Search for the cell housing the specified text and yield its [X, Y] center coordinate. 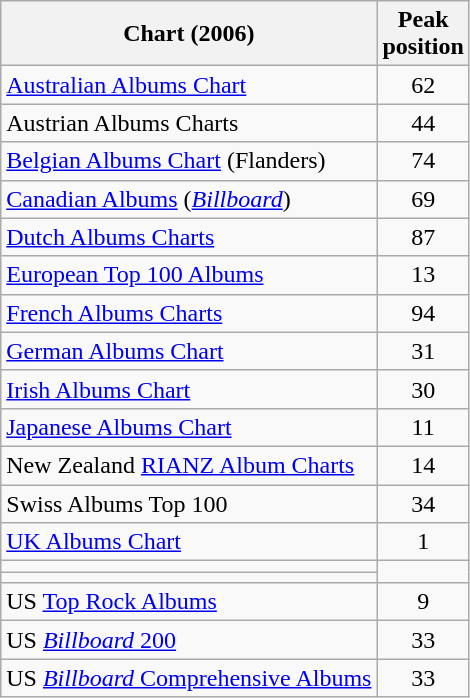
69 [423, 199]
New Zealand RIANZ Album Charts [189, 465]
87 [423, 237]
74 [423, 161]
US Billboard 200 [189, 640]
Swiss Albums Top 100 [189, 503]
30 [423, 389]
34 [423, 503]
German Albums Chart [189, 351]
44 [423, 123]
1 [423, 542]
9 [423, 602]
Austrian Albums Charts [189, 123]
Australian Albums Chart [189, 85]
11 [423, 427]
US Top Rock Albums [189, 602]
Canadian Albums (Billboard) [189, 199]
14 [423, 465]
94 [423, 313]
13 [423, 275]
Chart (2006) [189, 34]
UK Albums Chart [189, 542]
Peakposition [423, 34]
French Albums Charts [189, 313]
62 [423, 85]
Dutch Albums Charts [189, 237]
31 [423, 351]
European Top 100 Albums [189, 275]
Irish Albums Chart [189, 389]
Belgian Albums Chart (Flanders) [189, 161]
Japanese Albums Chart [189, 427]
US Billboard Comprehensive Albums [189, 678]
